Return the [x, y] coordinate for the center point of the cell that contains the specified text.  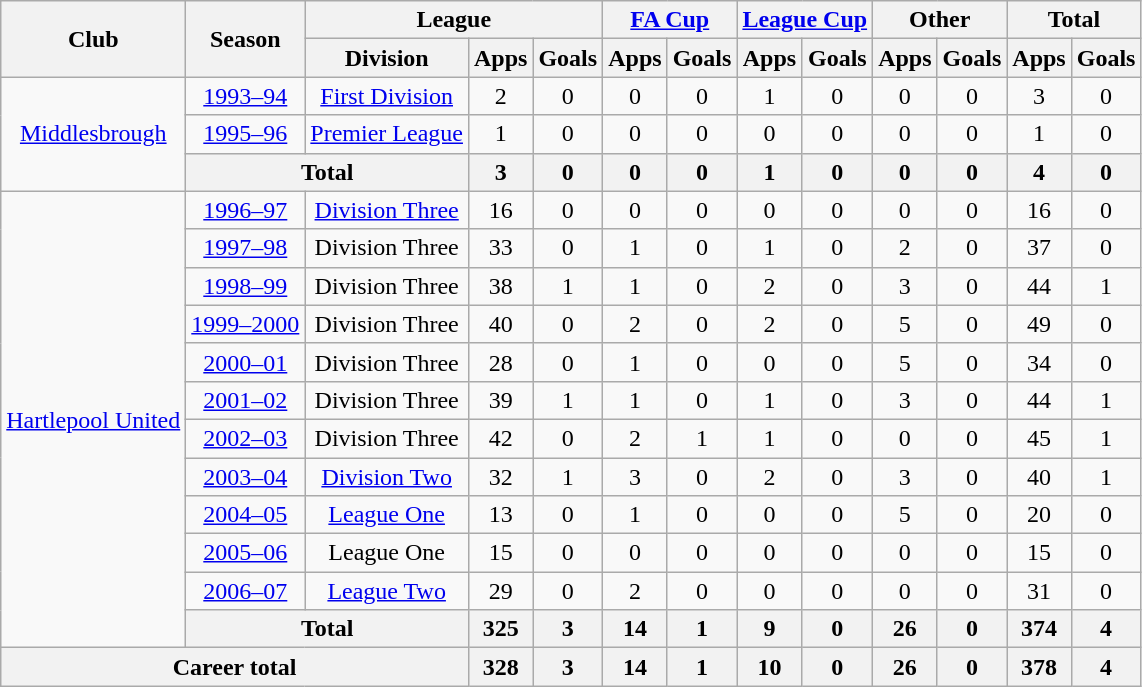
Other [940, 20]
2005–06 [246, 553]
2001–02 [246, 400]
10 [770, 667]
League Cup [805, 20]
38 [500, 286]
13 [500, 515]
Club [94, 39]
1998–99 [246, 286]
1999–2000 [246, 324]
328 [500, 667]
325 [500, 629]
39 [500, 400]
2006–07 [246, 591]
1996–97 [246, 210]
Division Two [387, 477]
1995–96 [246, 134]
28 [500, 362]
37 [1039, 248]
League Two [387, 591]
2000–01 [246, 362]
2004–05 [246, 515]
378 [1039, 667]
32 [500, 477]
29 [500, 591]
Hartlepool United [94, 420]
42 [500, 438]
2002–03 [246, 438]
Middlesbrough [94, 134]
33 [500, 248]
49 [1039, 324]
9 [770, 629]
League [454, 20]
20 [1039, 515]
1997–98 [246, 248]
34 [1039, 362]
Career total [235, 667]
31 [1039, 591]
Division [387, 58]
2003–04 [246, 477]
374 [1039, 629]
Season [246, 39]
1993–94 [246, 96]
First Division [387, 96]
45 [1039, 438]
Premier League [387, 134]
FA Cup [670, 20]
